Identify which cell holds the provided text, then report its [X, Y] central coordinate. 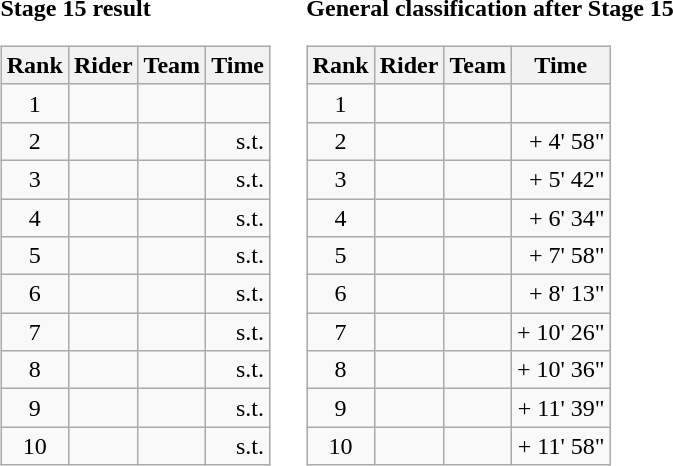
+ 6' 34" [560, 217]
+ 10' 26" [560, 332]
+ 5' 42" [560, 179]
+ 11' 58" [560, 446]
+ 11' 39" [560, 408]
+ 10' 36" [560, 370]
+ 7' 58" [560, 256]
+ 4' 58" [560, 141]
+ 8' 13" [560, 294]
